Capture the cell that displays the provided text and extract its (x, y) central coordinate. 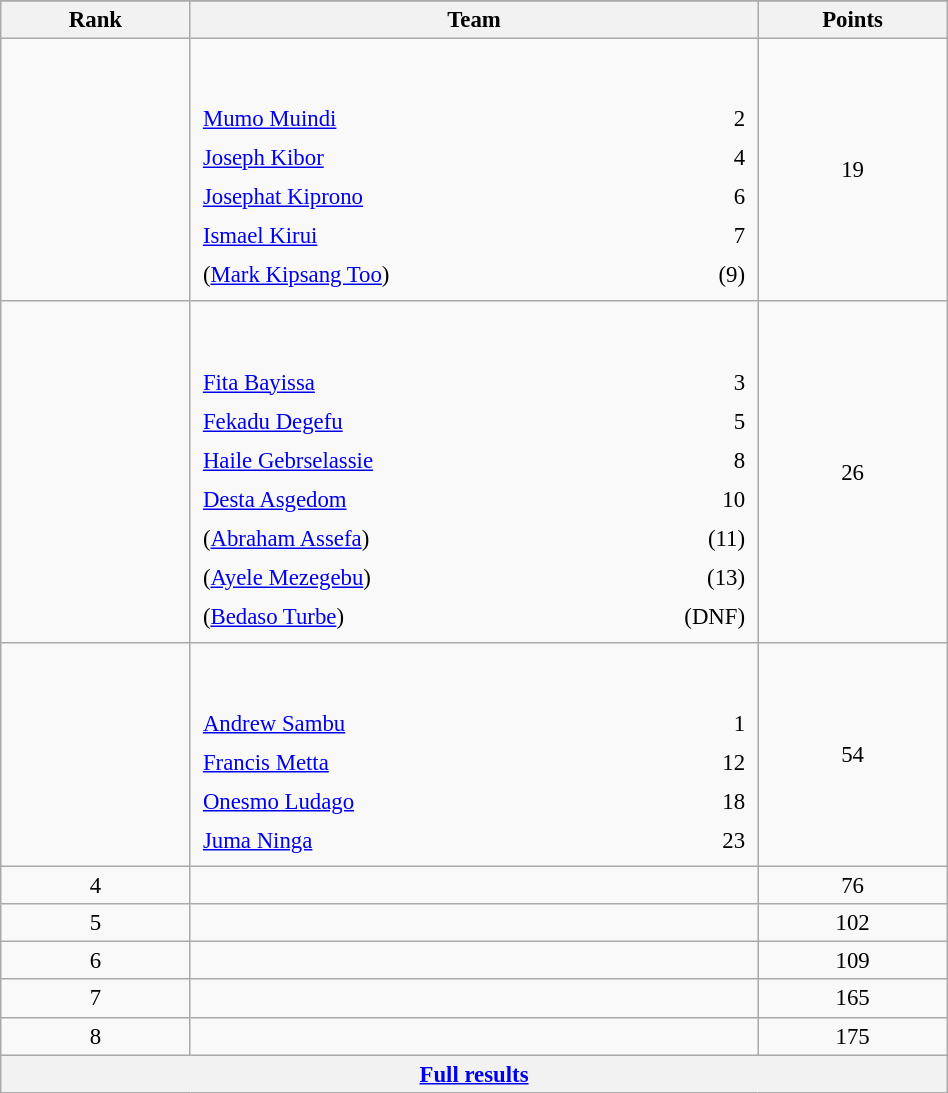
Fekadu Degefu (396, 421)
Haile Gebrselassie (396, 460)
12 (704, 762)
54 (852, 755)
1 (704, 723)
Fita Bayissa (396, 382)
Andrew Sambu 1 Francis Metta 12 Onesmo Ludago 18 Juma Ninga 23 (474, 755)
3 (673, 382)
109 (852, 961)
23 (704, 840)
Andrew Sambu (426, 723)
175 (852, 1036)
Joseph Kibor (430, 158)
Francis Metta (426, 762)
102 (852, 923)
Points (852, 20)
Mumo Muindi (430, 119)
Mumo Muindi 2 Joseph Kibor 4 Josephat Kiprono 6 Ismael Kirui 7 (Mark Kipsang Too) (9) (474, 170)
Desta Asgedom (396, 499)
Fita Bayissa 3 Fekadu Degefu 5 Haile Gebrselassie 8 Desta Asgedom 10 (Abraham Assefa) (11) (Ayele Mezegebu) (13) (Bedaso Turbe) (DNF) (474, 472)
19 (852, 170)
26 (852, 472)
Ismael Kirui (430, 236)
(Ayele Mezegebu) (396, 577)
Juma Ninga (426, 840)
Onesmo Ludago (426, 801)
(9) (708, 275)
(DNF) (673, 616)
(Mark Kipsang Too) (430, 275)
Full results (474, 1074)
(11) (673, 538)
2 (708, 119)
(Bedaso Turbe) (396, 616)
18 (704, 801)
165 (852, 999)
76 (852, 886)
Rank (96, 20)
Team (474, 20)
Josephat Kiprono (430, 197)
(13) (673, 577)
(Abraham Assefa) (396, 538)
10 (673, 499)
